Find where the given text appears and provide that cell's center as (x, y) coordinate. 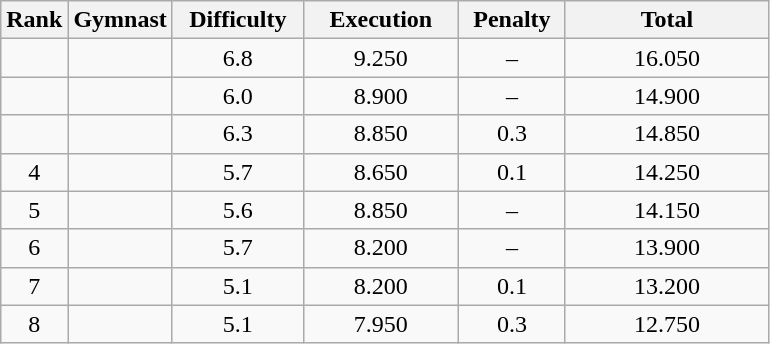
8.650 (380, 172)
Penalty (512, 20)
8.900 (380, 96)
Rank (34, 20)
14.900 (666, 96)
7 (34, 286)
6.8 (238, 58)
6.0 (238, 96)
Total (666, 20)
8 (34, 324)
14.150 (666, 210)
6 (34, 248)
Execution (380, 20)
13.200 (666, 286)
7.950 (380, 324)
4 (34, 172)
16.050 (666, 58)
12.750 (666, 324)
Gymnast (120, 20)
Difficulty (238, 20)
5 (34, 210)
14.850 (666, 134)
13.900 (666, 248)
14.250 (666, 172)
9.250 (380, 58)
6.3 (238, 134)
5.6 (238, 210)
